For the text-containing cell, return its midpoint in (X, Y) coordinate format. 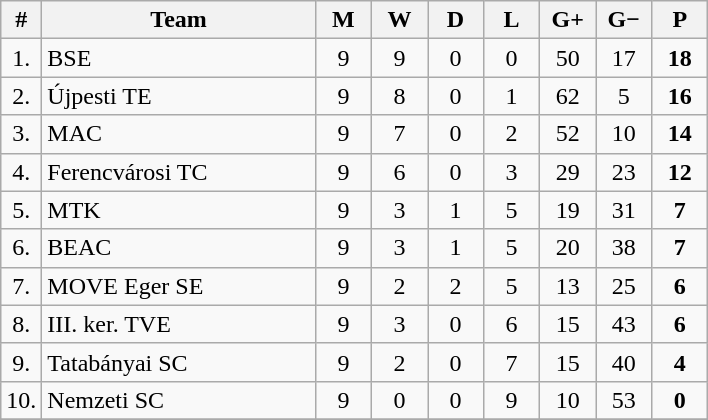
40 (624, 362)
III. ker. TVE (179, 324)
14 (680, 134)
8. (22, 324)
L (512, 20)
17 (624, 58)
9. (22, 362)
G− (624, 20)
2. (22, 96)
20 (568, 248)
BSE (179, 58)
31 (624, 210)
43 (624, 324)
8 (399, 96)
Ferencvárosi TC (179, 172)
13 (568, 286)
Nemzeti SC (179, 400)
3. (22, 134)
4 (680, 362)
38 (624, 248)
62 (568, 96)
D (456, 20)
4. (22, 172)
53 (624, 400)
29 (568, 172)
6. (22, 248)
18 (680, 58)
25 (624, 286)
BEAC (179, 248)
# (22, 20)
MTK (179, 210)
M (343, 20)
16 (680, 96)
Team (179, 20)
W (399, 20)
MAC (179, 134)
10. (22, 400)
1. (22, 58)
50 (568, 58)
5. (22, 210)
Tatabányai SC (179, 362)
52 (568, 134)
Újpesti TE (179, 96)
12 (680, 172)
19 (568, 210)
7. (22, 286)
23 (624, 172)
P (680, 20)
G+ (568, 20)
MOVE Eger SE (179, 286)
